Find where the given text appears and provide that cell's center as (X, Y) coordinate. 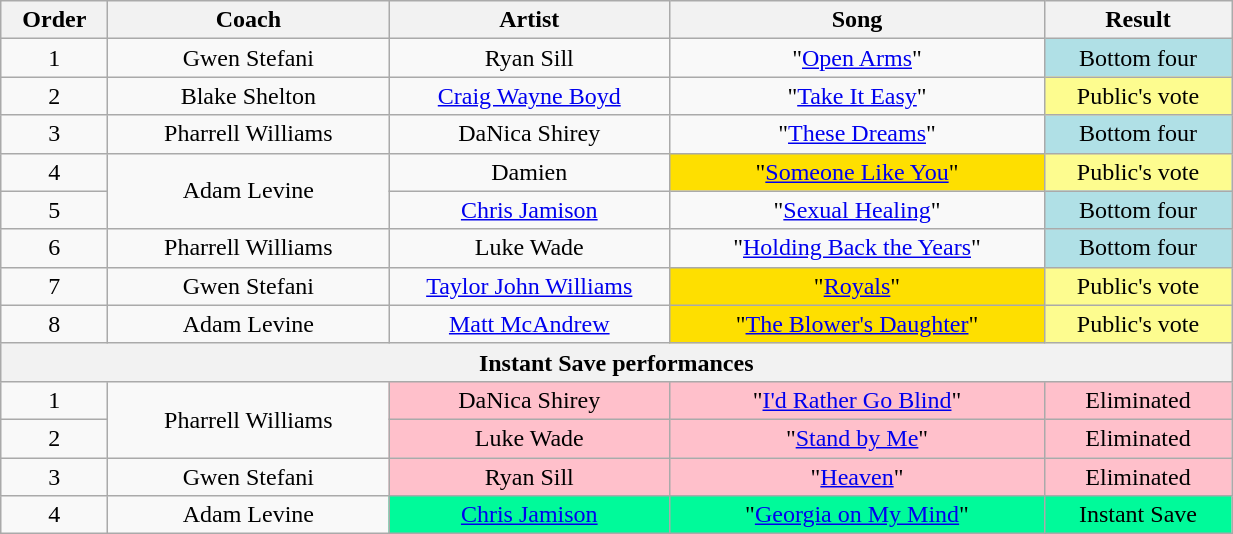
"Open Arms" (858, 58)
"I'd Rather Go Blind" (858, 400)
Damien (530, 172)
"Royals" (858, 286)
"Stand by Me" (858, 438)
Instant Save performances (616, 362)
Taylor John Williams (530, 286)
Order (54, 20)
7 (54, 286)
"Sexual Healing" (858, 210)
"Someone Like You" (858, 172)
"Take It Easy" (858, 96)
Song (858, 20)
"Holding Back the Years" (858, 248)
6 (54, 248)
"Heaven" (858, 477)
Result (1138, 20)
Blake Shelton (248, 96)
Instant Save (1138, 515)
"The Blower's Daughter" (858, 324)
Artist (530, 20)
Matt McAndrew (530, 324)
5 (54, 210)
"Georgia on My Mind" (858, 515)
Coach (248, 20)
8 (54, 324)
Craig Wayne Boyd (530, 96)
"These Dreams" (858, 134)
